Capture the cell that displays the provided text and extract its (x, y) central coordinate. 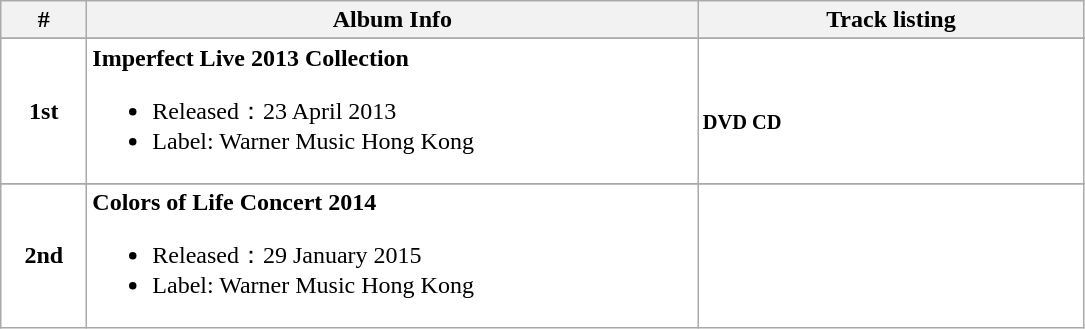
DVD CD (891, 112)
Track listing (891, 20)
Imperfect Live 2013 CollectionReleased：23 April 2013Label: Warner Music Hong Kong (392, 112)
1st (44, 112)
Colors of Life Concert 2014Released：29 January 2015Label: Warner Music Hong Kong (392, 256)
2nd (44, 256)
Album Info (392, 20)
# (44, 20)
